Output the (x, y) coordinate of the center of the cell containing the given text.  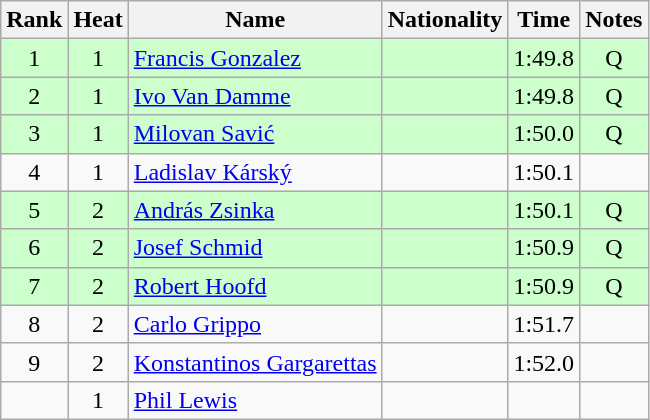
Ladislav Kárský (255, 172)
Milovan Savić (255, 134)
3 (34, 134)
Nationality (445, 20)
Josef Schmid (255, 248)
Phil Lewis (255, 400)
5 (34, 210)
Robert Hoofd (255, 286)
Notes (614, 20)
Name (255, 20)
Heat (98, 20)
Carlo Grippo (255, 324)
Time (544, 20)
9 (34, 362)
1:51.7 (544, 324)
4 (34, 172)
Rank (34, 20)
Ivo Van Damme (255, 96)
András Zsinka (255, 210)
Francis Gonzalez (255, 58)
6 (34, 248)
1:50.0 (544, 134)
8 (34, 324)
1:52.0 (544, 362)
7 (34, 286)
Konstantinos Gargarettas (255, 362)
